Find where the given text appears and provide that cell's center as (X, Y) coordinate. 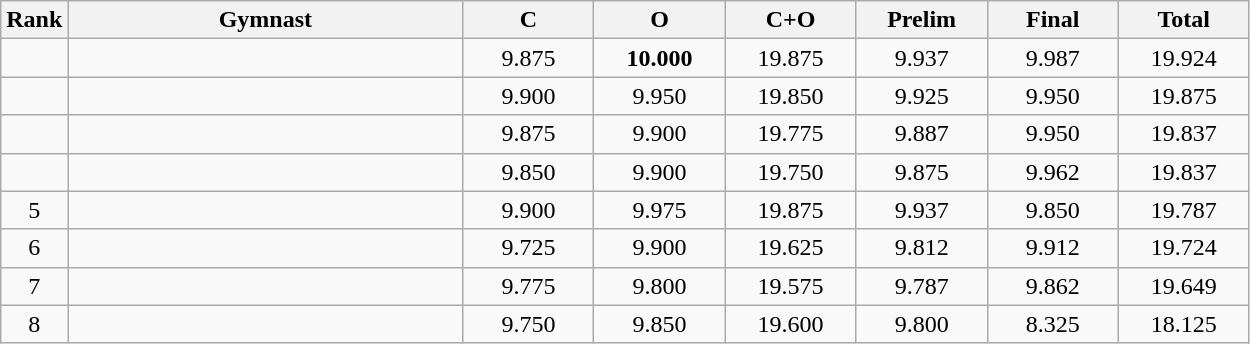
19.649 (1184, 286)
9.812 (922, 248)
19.924 (1184, 58)
9.987 (1052, 58)
9.925 (922, 96)
Prelim (922, 20)
19.600 (790, 324)
19.850 (790, 96)
6 (34, 248)
Rank (34, 20)
19.724 (1184, 248)
8 (34, 324)
19.775 (790, 134)
C (528, 20)
9.750 (528, 324)
19.787 (1184, 210)
19.575 (790, 286)
9.725 (528, 248)
C+O (790, 20)
Total (1184, 20)
9.912 (1052, 248)
5 (34, 210)
19.750 (790, 172)
9.862 (1052, 286)
18.125 (1184, 324)
19.625 (790, 248)
9.975 (660, 210)
9.775 (528, 286)
Final (1052, 20)
9.887 (922, 134)
8.325 (1052, 324)
7 (34, 286)
10.000 (660, 58)
9.787 (922, 286)
9.962 (1052, 172)
O (660, 20)
Gymnast (266, 20)
